From the cell containing the given text, extract its center point as (X, Y) coordinate. 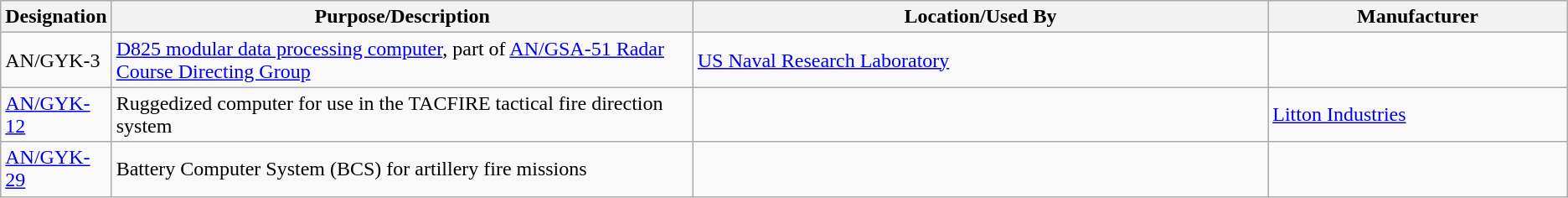
AN/GYK-29 (56, 169)
Designation (56, 17)
Location/Used By (980, 17)
D825 modular data processing computer, part of AN/GSA-51 Radar Course Directing Group (402, 60)
Ruggedized computer for use in the TACFIRE tactical fire direction system (402, 114)
Battery Computer System (BCS) for artillery fire missions (402, 169)
Purpose/Description (402, 17)
Litton Industries (1418, 114)
AN/GYK-12 (56, 114)
Manufacturer (1418, 17)
US Naval Research Laboratory (980, 60)
AN/GYK-3 (56, 60)
